Search for the cell housing the specified text and yield its [X, Y] center coordinate. 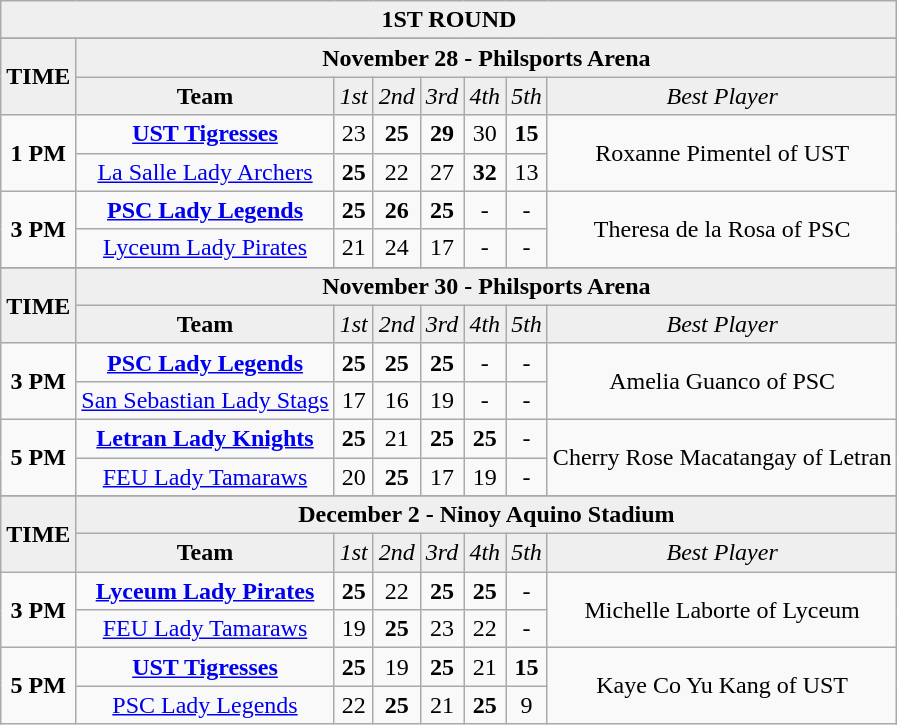
27 [442, 172]
13 [527, 172]
9 [527, 705]
Amelia Guanco of PSC [722, 381]
Kaye Co Yu Kang of UST [722, 686]
Theresa de la Rosa of PSC [722, 229]
24 [396, 248]
Roxanne Pimentel of UST [722, 153]
32 [485, 172]
La Salle Lady Archers [205, 172]
Letran Lady Knights [205, 438]
20 [354, 477]
Cherry Rose Macatangay of Letran [722, 457]
1ST ROUND [449, 20]
November 30 - Philsports Arena [486, 286]
December 2 - Ninoy Aquino Stadium [486, 515]
29 [442, 134]
San Sebastian Lady Stags [205, 400]
November 28 - Philsports Arena [486, 58]
26 [396, 210]
30 [485, 134]
1 PM [38, 153]
Michelle Laborte of Lyceum [722, 610]
16 [396, 400]
